Find where the given text appears and provide that cell's center as [X, Y] coordinate. 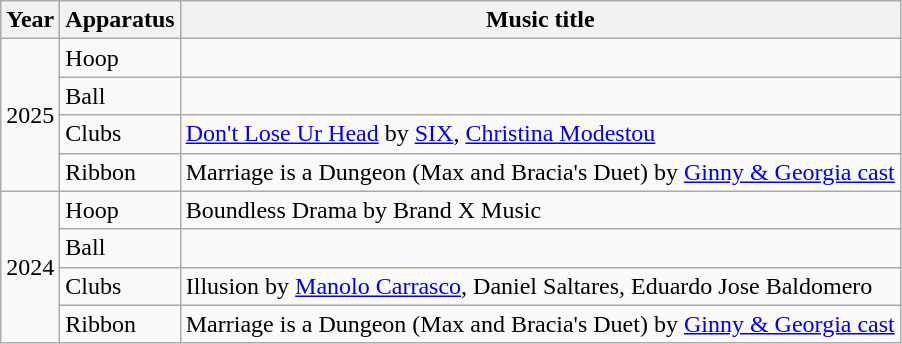
Apparatus [120, 20]
Year [30, 20]
Boundless Drama by Brand X Music [540, 210]
2025 [30, 115]
Music title [540, 20]
Illusion by Manolo Carrasco, Daniel Saltares, Eduardo Jose Baldomero [540, 286]
Don't Lose Ur Head by SIX, Christina Modestou [540, 134]
2024 [30, 267]
